Capture the cell that displays the provided text and extract its [x, y] central coordinate. 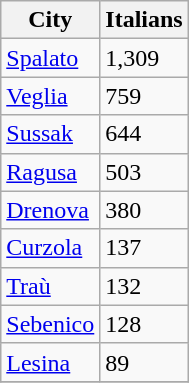
644 [144, 134]
Traù [50, 286]
132 [144, 286]
Italians [144, 20]
89 [144, 362]
380 [144, 210]
Sussak [50, 134]
Spalato [50, 58]
1,309 [144, 58]
137 [144, 248]
Lesina [50, 362]
128 [144, 324]
Ragusa [50, 172]
Curzola [50, 248]
503 [144, 172]
759 [144, 96]
City [50, 20]
Veglia [50, 96]
Drenova [50, 210]
Sebenico [50, 324]
